Pinpoint the cell where the given text exists, returning its (X, Y) midpoint coordinate. 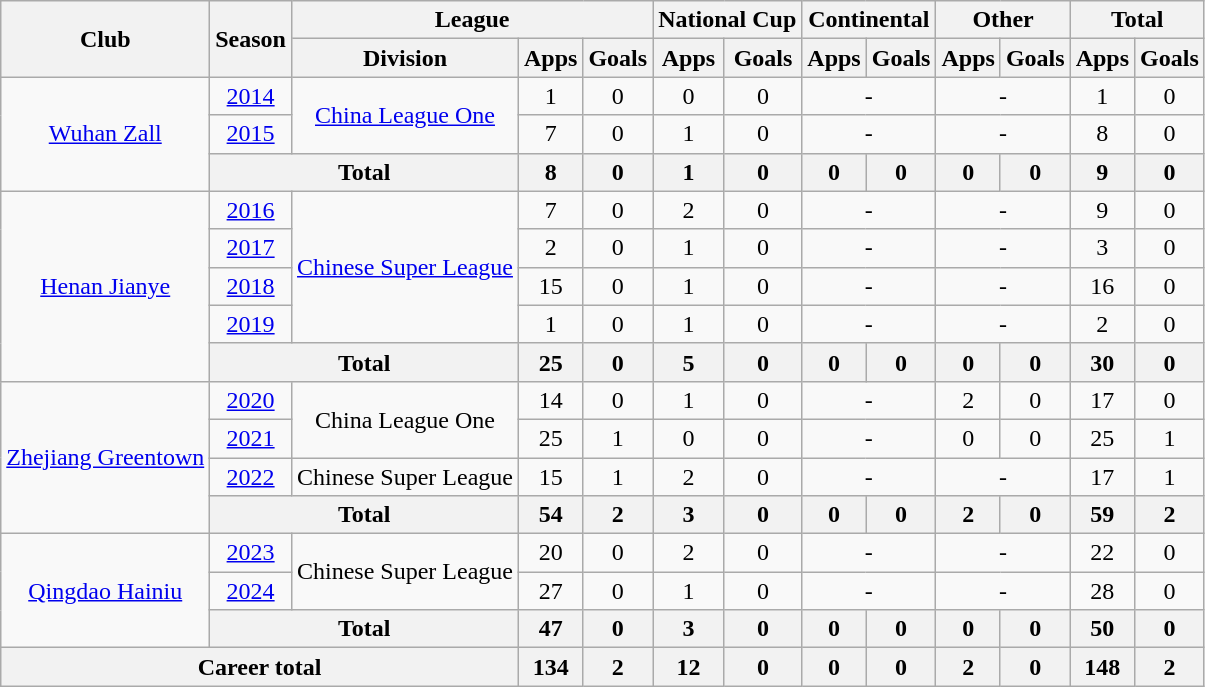
54 (550, 515)
2022 (251, 477)
Zhejiang Greentown (106, 457)
12 (689, 667)
2014 (251, 96)
Club (106, 39)
Continental (869, 20)
Division (404, 58)
28 (1102, 591)
National Cup (728, 20)
20 (550, 553)
Wuhan Zall (106, 134)
2021 (251, 438)
2016 (251, 210)
47 (550, 629)
2015 (251, 134)
Henan Jianye (106, 286)
134 (550, 667)
2018 (251, 286)
5 (689, 362)
Qingdao Hainiu (106, 591)
Career total (260, 667)
2024 (251, 591)
Season (251, 39)
2023 (251, 553)
2017 (251, 248)
League (472, 20)
14 (550, 400)
30 (1102, 362)
50 (1102, 629)
59 (1102, 515)
Other (1003, 20)
16 (1102, 286)
22 (1102, 553)
148 (1102, 667)
27 (550, 591)
2020 (251, 400)
2019 (251, 324)
